Extract the [X, Y] coordinate from the center of the cell holding the provided text.  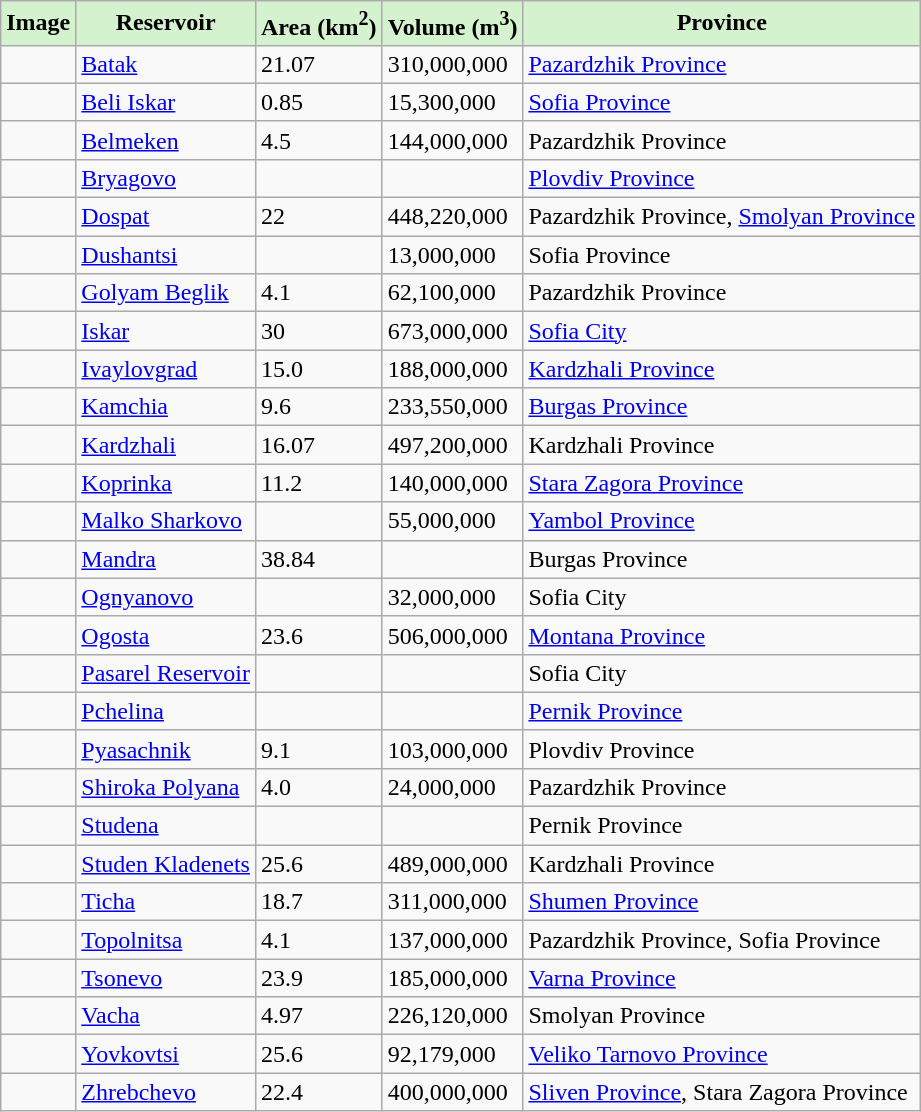
Area (km2) [318, 24]
Pazardzhik Province, Smolyan Province [722, 217]
38.84 [318, 559]
Pyasachnik [166, 749]
9.1 [318, 749]
Belmeken [166, 140]
Image [38, 24]
24,000,000 [452, 787]
Ivaylovgrad [166, 369]
311,000,000 [452, 902]
22.4 [318, 1092]
Kardzhali [166, 445]
21.07 [318, 64]
Studen Kladenets [166, 864]
448,220,000 [452, 217]
400,000,000 [452, 1092]
62,100,000 [452, 293]
103,000,000 [452, 749]
4.5 [318, 140]
23.9 [318, 978]
Topolnitsa [166, 940]
Batak [166, 64]
Stara Zagora Province [722, 483]
Province [722, 24]
Mandra [166, 559]
Beli Iskar [166, 102]
11.2 [318, 483]
0.85 [318, 102]
Ogosta [166, 635]
4.0 [318, 787]
Kamchia [166, 407]
32,000,000 [452, 597]
489,000,000 [452, 864]
18.7 [318, 902]
30 [318, 331]
Smolyan Province [722, 1016]
140,000,000 [452, 483]
Yovkovtsi [166, 1054]
Shiroka Polyana [166, 787]
Shumen Province [722, 902]
144,000,000 [452, 140]
55,000,000 [452, 521]
Iskar [166, 331]
Pazardzhik Province, Sofia Province [722, 940]
Ticha [166, 902]
Tsonevo [166, 978]
310,000,000 [452, 64]
Zhrebchevo [166, 1092]
Montana Province [722, 635]
Studena [166, 826]
673,000,000 [452, 331]
233,550,000 [452, 407]
Dushantsi [166, 255]
226,120,000 [452, 1016]
Volume (m3) [452, 24]
15,300,000 [452, 102]
Malko Sharkovo [166, 521]
506,000,000 [452, 635]
Varna Province [722, 978]
Bryagovo [166, 178]
Pchelina [166, 711]
185,000,000 [452, 978]
Yambol Province [722, 521]
Veliko Tarnovo Province [722, 1054]
9.6 [318, 407]
Koprinka [166, 483]
16.07 [318, 445]
497,200,000 [452, 445]
15.0 [318, 369]
Reservoir [166, 24]
137,000,000 [452, 940]
Vacha [166, 1016]
Pasarel Reservoir [166, 673]
Sliven Province, Stara Zagora Province [722, 1092]
13,000,000 [452, 255]
4.97 [318, 1016]
Ognyanovo [166, 597]
22 [318, 217]
23.6 [318, 635]
92,179,000 [452, 1054]
188,000,000 [452, 369]
Dospat [166, 217]
Golyam Beglik [166, 293]
